From the cell containing the given text, extract its center point as [X, Y] coordinate. 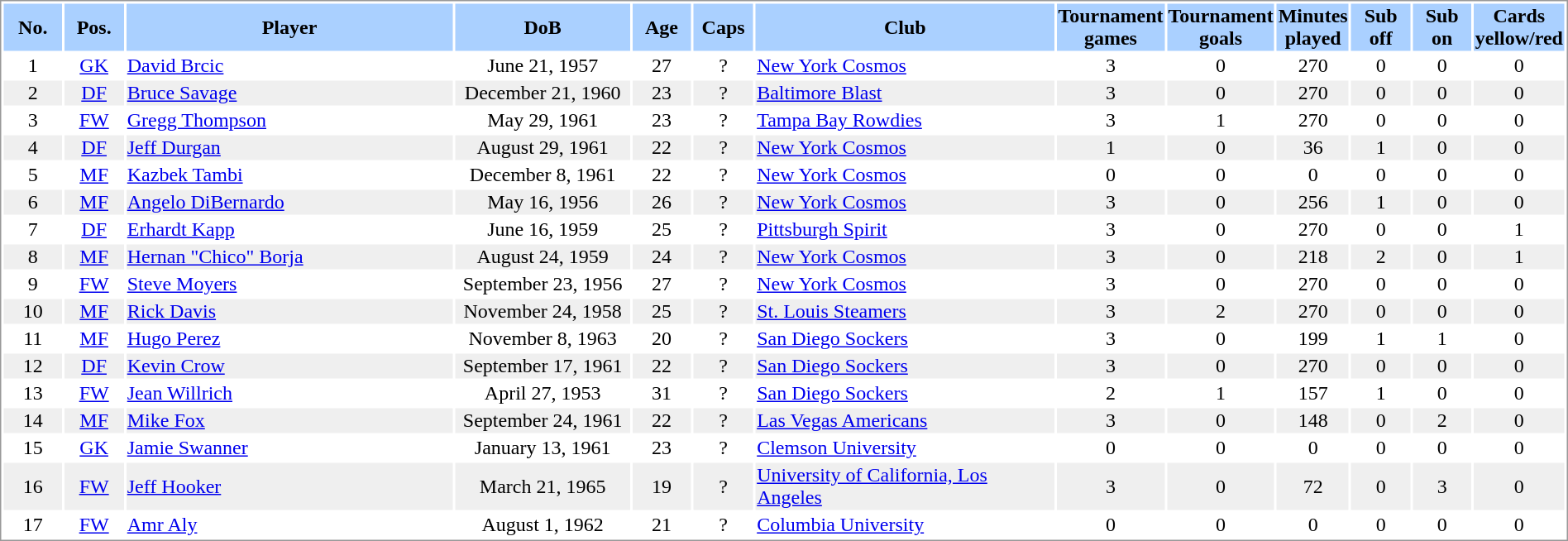
14 [33, 421]
Jeff Hooker [289, 486]
13 [33, 393]
8 [33, 257]
Mike Fox [289, 421]
David Brcic [289, 65]
Hernan "Chico" Borja [289, 257]
31 [662, 393]
Sub off [1381, 26]
Baltimore Blast [905, 93]
January 13, 1961 [543, 448]
Columbia University [905, 525]
Erhardt Kapp [289, 229]
15 [33, 448]
Pos. [94, 26]
26 [662, 203]
Cardsyellow/red [1518, 26]
Rick Davis [289, 312]
9 [33, 284]
72 [1313, 486]
Clemson University [905, 448]
June 21, 1957 [543, 65]
Age [662, 26]
Tampa Bay Rowdies [905, 120]
September 23, 1956 [543, 284]
August 24, 1959 [543, 257]
Jeff Durgan [289, 148]
7 [33, 229]
Gregg Thompson [289, 120]
September 17, 1961 [543, 366]
Angelo DiBernardo [289, 203]
20 [662, 338]
12 [33, 366]
June 16, 1959 [543, 229]
December 8, 1961 [543, 175]
11 [33, 338]
19 [662, 486]
256 [1313, 203]
157 [1313, 393]
199 [1313, 338]
5 [33, 175]
Jamie Swanner [289, 448]
16 [33, 486]
Tournamentgoals [1221, 26]
April 27, 1953 [543, 393]
21 [662, 525]
November 8, 1963 [543, 338]
17 [33, 525]
Bruce Savage [289, 93]
No. [33, 26]
Jean Willrich [289, 393]
September 24, 1961 [543, 421]
May 29, 1961 [543, 120]
August 29, 1961 [543, 148]
10 [33, 312]
August 1, 1962 [543, 525]
24 [662, 257]
Caps [724, 26]
University of California, Los Angeles [905, 486]
Pittsburgh Spirit [905, 229]
March 21, 1965 [543, 486]
Kevin Crow [289, 366]
Steve Moyers [289, 284]
218 [1313, 257]
DoB [543, 26]
Las Vegas Americans [905, 421]
36 [1313, 148]
Club [905, 26]
December 21, 1960 [543, 93]
Amr Aly [289, 525]
Minutesplayed [1313, 26]
Hugo Perez [289, 338]
Kazbek Tambi [289, 175]
6 [33, 203]
4 [33, 148]
November 24, 1958 [543, 312]
Sub on [1442, 26]
148 [1313, 421]
Tournamentgames [1111, 26]
Player [289, 26]
St. Louis Steamers [905, 312]
May 16, 1956 [543, 203]
